Output the [X, Y] coordinate of the center of the cell containing the given text.  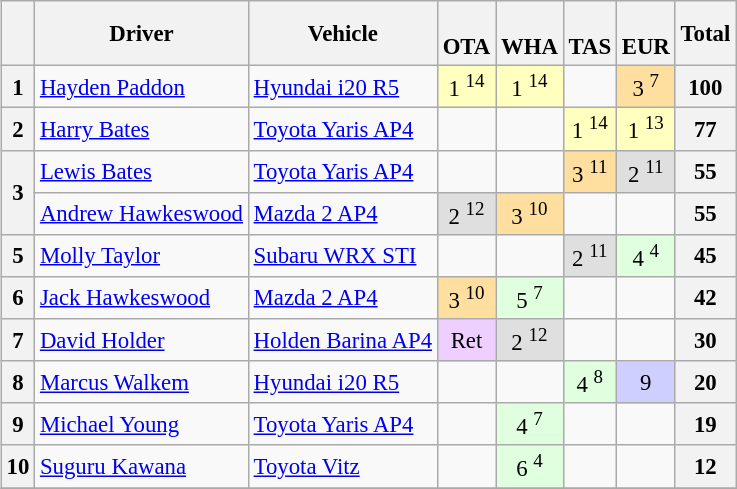
4 4 [646, 255]
David Holder [142, 340]
10 [18, 466]
30 [705, 340]
3 7 [646, 87]
Lewis Bates [142, 171]
7 [18, 340]
Suguru Kawana [142, 466]
1 13 [646, 129]
Molly Taylor [142, 255]
3 11 [590, 171]
WHA [530, 34]
Total [705, 34]
Ret [466, 340]
20 [705, 382]
12 [705, 466]
19 [705, 424]
100 [705, 87]
TAS [590, 34]
Harry Bates [142, 129]
5 7 [530, 298]
6 [18, 298]
3 [18, 192]
4 8 [590, 382]
77 [705, 129]
4 7 [530, 424]
2 [18, 129]
Marcus Walkem [142, 382]
Andrew Hawkeswood [142, 213]
Vehicle [342, 34]
OTA [466, 34]
EUR [646, 34]
5 [18, 255]
Driver [142, 34]
6 4 [530, 466]
Subaru WRX STI [342, 255]
45 [705, 255]
Jack Hawkeswood [142, 298]
Michael Young [142, 424]
Toyota Vitz [342, 466]
Holden Barina AP4 [342, 340]
1 [18, 87]
Hayden Paddon [142, 87]
8 [18, 382]
42 [705, 298]
